Locate the cell with the specified text and output its [X, Y] center coordinate. 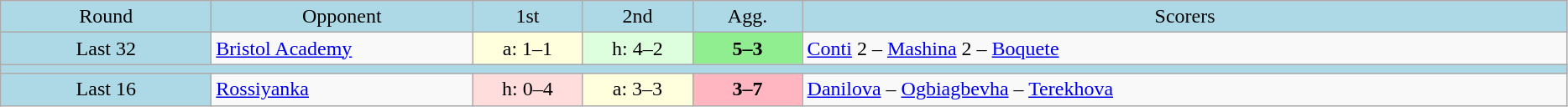
Conti 2 – Mashina 2 – Boquete [1185, 48]
Round [106, 17]
5–3 [747, 48]
Last 16 [106, 89]
Scorers [1185, 17]
h: 4–2 [638, 48]
Agg. [747, 17]
1st [527, 17]
h: 0–4 [527, 89]
2nd [638, 17]
3–7 [747, 89]
Last 32 [106, 48]
a: 3–3 [638, 89]
Bristol Academy [342, 48]
Opponent [342, 17]
Rossiyanka [342, 89]
a: 1–1 [527, 48]
Danilova – Ogbiagbevha – Terekhova [1185, 89]
